Extract the (X, Y) coordinate from the center of the cell holding the provided text.  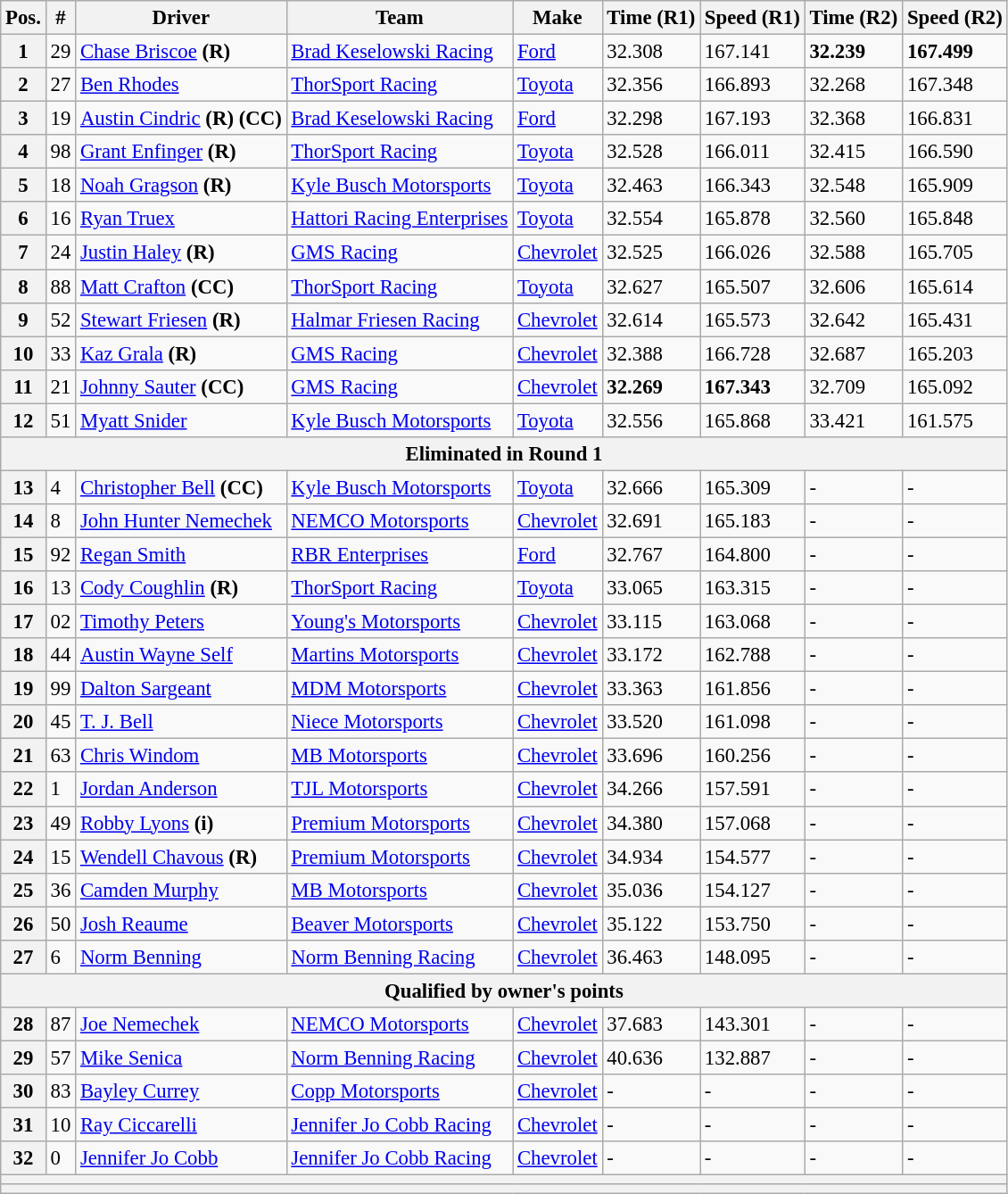
Mike Senica (181, 1057)
165.868 (753, 420)
132.887 (753, 1057)
36.463 (651, 958)
32.415 (854, 152)
Stewart Friesen (R) (181, 319)
32.691 (651, 521)
Team (400, 18)
11 (23, 386)
Ray Ciccarelli (181, 1125)
17 (23, 622)
50 (61, 924)
Cody Coughlin (R) (181, 588)
33.520 (651, 722)
Norm Benning (181, 958)
165.848 (955, 219)
33.363 (651, 689)
166.026 (753, 253)
32.298 (651, 119)
Eliminated in Round 1 (504, 454)
Make (558, 18)
166.343 (753, 186)
160.256 (753, 756)
32.627 (651, 286)
163.315 (753, 588)
165.183 (753, 521)
32.239 (854, 52)
Grant Enfinger (R) (181, 152)
165.431 (955, 319)
32.268 (854, 85)
Dalton Sargeant (181, 689)
164.800 (753, 554)
154.577 (753, 857)
33.172 (651, 655)
88 (61, 286)
31 (23, 1125)
Robby Lyons (i) (181, 823)
Timothy Peters (181, 622)
Beaver Motorsports (400, 924)
3 (23, 119)
167.348 (955, 85)
22 (23, 790)
Austin Cindric (R) (CC) (181, 119)
Bayley Currey (181, 1091)
Joe Nemechek (181, 1024)
32.556 (651, 420)
98 (61, 152)
166.893 (753, 85)
Qualified by owner's points (504, 991)
167.193 (753, 119)
Noah Gragson (R) (181, 186)
14 (23, 521)
92 (61, 554)
32.614 (651, 319)
Johnny Sauter (CC) (181, 386)
23 (23, 823)
153.750 (753, 924)
Pos. (23, 18)
Justin Haley (R) (181, 253)
Driver (181, 18)
165.614 (955, 286)
T. J. Bell (181, 722)
Niece Motorsports (400, 722)
Young's Motorsports (400, 622)
Josh Reaume (181, 924)
RBR Enterprises (400, 554)
34.380 (651, 823)
John Hunter Nemechek (181, 521)
Matt Crafton (CC) (181, 286)
166.728 (753, 353)
32.666 (651, 487)
35.122 (651, 924)
33.065 (651, 588)
154.127 (753, 890)
Christopher Bell (CC) (181, 487)
49 (61, 823)
Chase Briscoe (R) (181, 52)
32.560 (854, 219)
165.909 (955, 186)
33 (61, 353)
28 (23, 1024)
32.308 (651, 52)
32.525 (651, 253)
163.068 (753, 622)
MDM Motorsports (400, 689)
32.356 (651, 85)
51 (61, 420)
32.269 (651, 386)
34.934 (651, 857)
Speed (R1) (753, 18)
TJL Motorsports (400, 790)
Austin Wayne Self (181, 655)
Wendell Chavous (R) (181, 857)
9 (23, 319)
32 (23, 1158)
32.388 (651, 353)
52 (61, 319)
57 (61, 1057)
Halmar Friesen Racing (400, 319)
Myatt Snider (181, 420)
40.636 (651, 1057)
Jordan Anderson (181, 790)
0 (61, 1158)
166.831 (955, 119)
32.554 (651, 219)
63 (61, 756)
161.098 (753, 722)
165.705 (955, 253)
26 (23, 924)
161.856 (753, 689)
02 (61, 622)
20 (23, 722)
Speed (R2) (955, 18)
32.642 (854, 319)
12 (23, 420)
37.683 (651, 1024)
Hattori Racing Enterprises (400, 219)
83 (61, 1091)
99 (61, 689)
34.266 (651, 790)
25 (23, 890)
Chris Windom (181, 756)
Jennifer Jo Cobb (181, 1158)
32.463 (651, 186)
166.590 (955, 152)
165.203 (955, 353)
33.115 (651, 622)
# (61, 18)
161.575 (955, 420)
32.588 (854, 253)
Martins Motorsports (400, 655)
36 (61, 890)
Regan Smith (181, 554)
32.687 (854, 353)
157.068 (753, 823)
Copp Motorsports (400, 1091)
166.011 (753, 152)
35.036 (651, 890)
32.548 (854, 186)
44 (61, 655)
32.368 (854, 119)
Ryan Truex (181, 219)
30 (23, 1091)
45 (61, 722)
165.309 (753, 487)
33.421 (854, 420)
32.767 (651, 554)
167.499 (955, 52)
2 (23, 85)
167.343 (753, 386)
148.095 (753, 958)
162.788 (753, 655)
Camden Murphy (181, 890)
87 (61, 1024)
143.301 (753, 1024)
7 (23, 253)
165.878 (753, 219)
Time (R2) (854, 18)
165.092 (955, 386)
167.141 (753, 52)
32.709 (854, 386)
Ben Rhodes (181, 85)
165.573 (753, 319)
157.591 (753, 790)
Time (R1) (651, 18)
32.606 (854, 286)
5 (23, 186)
33.696 (651, 756)
Kaz Grala (R) (181, 353)
32.528 (651, 152)
165.507 (753, 286)
